Return the [X, Y] coordinate for the center point of the cell that contains the specified text.  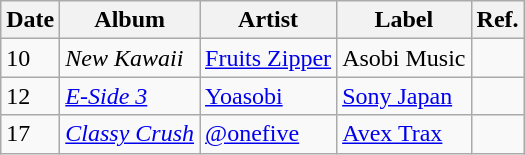
Label [404, 20]
Avex Trax [404, 134]
New Kawaii [130, 58]
Artist [268, 20]
Ref. [498, 20]
17 [30, 134]
10 [30, 58]
@onefive [268, 134]
Classy Crush [130, 134]
Yoasobi [268, 96]
E-Side 3 [130, 96]
Asobi Music [404, 58]
Album [130, 20]
Date [30, 20]
Fruits Zipper [268, 58]
Sony Japan [404, 96]
12 [30, 96]
